Search for the cell housing the specified text and yield its (X, Y) center coordinate. 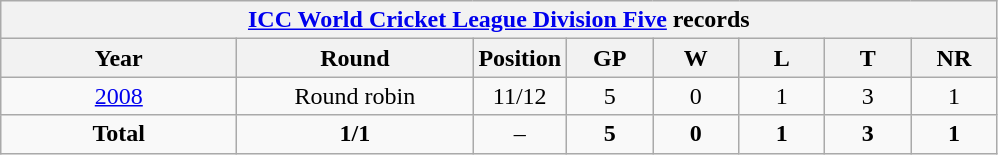
Position (520, 58)
W (696, 58)
1/1 (355, 134)
Total (119, 134)
GP (610, 58)
NR (954, 58)
11/12 (520, 96)
Year (119, 58)
ICC World Cricket League Division Five records (499, 20)
T (868, 58)
Round (355, 58)
2008 (119, 96)
– (520, 134)
L (782, 58)
Round robin (355, 96)
